Search for the cell housing the specified text and yield its [x, y] center coordinate. 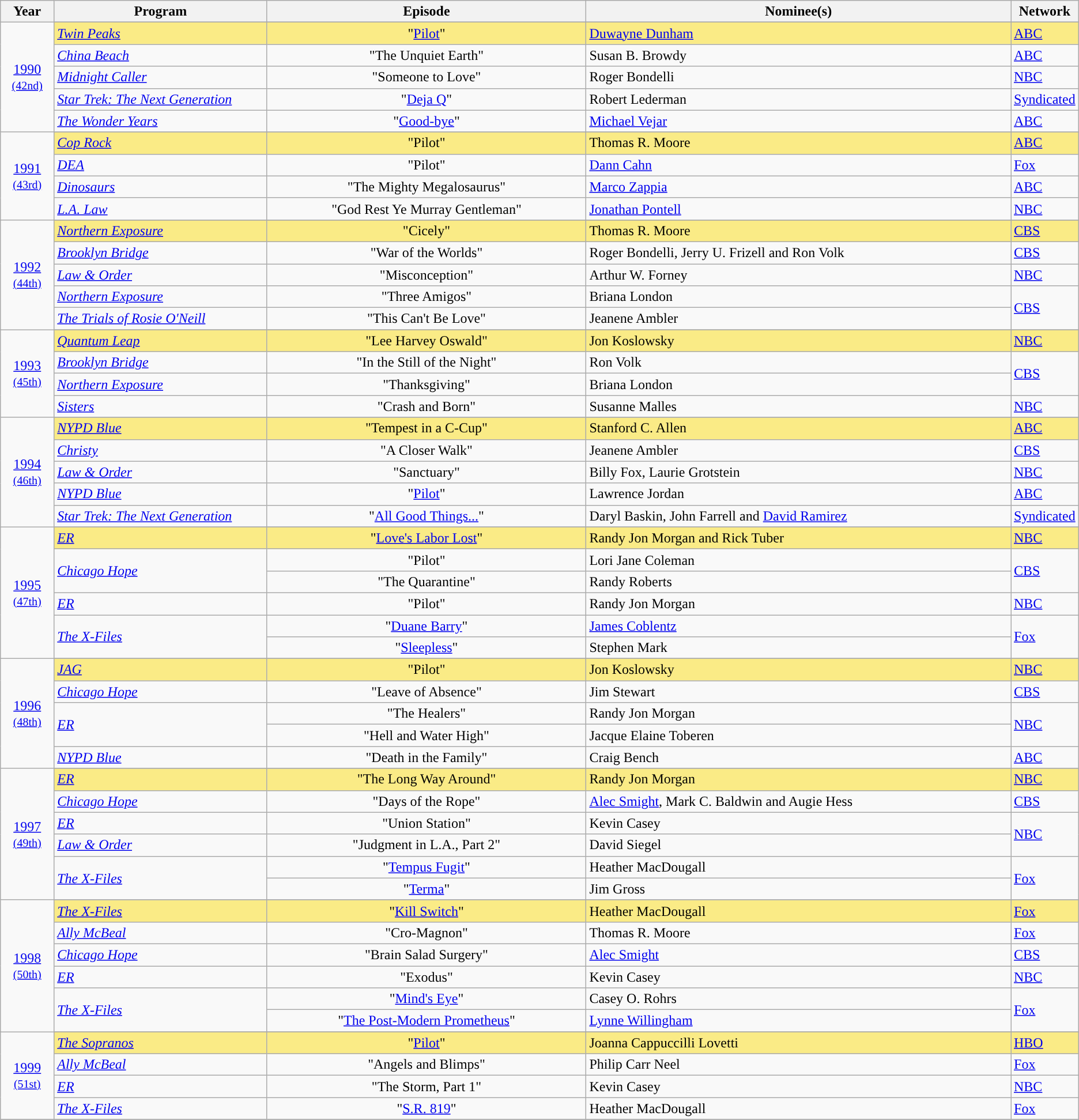
"All Good Things..." [427, 516]
Jonathan Pontell [799, 209]
Sisters [160, 406]
"War of the Worlds" [427, 252]
"The Long Way Around" [427, 779]
China Beach [160, 55]
"A Closer Walk" [427, 450]
"Deja Q" [427, 99]
Year [28, 12]
"Love's Labor Lost" [427, 538]
1991(43rd) [28, 176]
"Sleepless" [427, 648]
"Thanksgiving" [427, 384]
"Leave of Absence" [427, 692]
"In the Still of the Night" [427, 363]
1994(46th) [28, 472]
JAG [160, 670]
"Duane Barry" [427, 625]
Lynne Willingham [799, 1021]
Lori Jane Coleman [799, 560]
Susanne Malles [799, 406]
1995(47th) [28, 593]
James Coblentz [799, 625]
"Death in the Family" [427, 757]
"Hell and Water High" [427, 736]
"Days of the Rope" [427, 801]
1992(44th) [28, 274]
"Brain Salad Surgery" [427, 955]
"Crash and Born" [427, 406]
Program [160, 12]
Daryl Baskin, John Farrell and David Ramirez [799, 516]
"This Can't Be Love" [427, 319]
Roger Bondelli [799, 77]
Jim Stewart [799, 692]
"Tempus Fugit" [427, 867]
Network [1045, 12]
Dinosaurs [160, 187]
"Tempest in a C-Cup" [427, 428]
1996(48th) [28, 714]
"Judgment in L.A., Part 2" [427, 845]
The Sopranos [160, 1043]
"The Quarantine" [427, 582]
"Angels and Blimps" [427, 1065]
DEA [160, 165]
Cop Rock [160, 143]
Jim Gross [799, 889]
Susan B. Browdy [799, 55]
Randy Roberts [799, 582]
Ron Volk [799, 363]
"Three Amigos" [427, 297]
"The Healers" [427, 714]
1993(45th) [28, 374]
Billy Fox, Laurie Grotstein [799, 472]
"Terma" [427, 889]
Jacque Elaine Toberen [799, 736]
"Someone to Love" [427, 77]
"Cro-Magnon" [427, 933]
HBO [1045, 1043]
"Lee Harvey Oswald" [427, 341]
"Mind's Eye" [427, 999]
Craig Bench [799, 757]
L.A. Law [160, 209]
"The Storm, Part 1" [427, 1087]
1999(51st) [28, 1076]
1990(42nd) [28, 77]
Stephen Mark [799, 648]
Episode [427, 12]
Michael Vejar [799, 121]
Arthur W. Forney [799, 275]
Philip Carr Neel [799, 1065]
The Wonder Years [160, 121]
Quantum Leap [160, 341]
"Exodus" [427, 977]
Casey O. Rohrs [799, 999]
"Cicely" [427, 231]
"Kill Switch" [427, 911]
Alec Smight, Mark C. Baldwin and Augie Hess [799, 801]
Robert Lederman [799, 99]
"The Unquiet Earth" [427, 55]
Nominee(s) [799, 12]
Twin Peaks [160, 33]
The Trials of Rosie O'Neill [160, 319]
Marco Zappia [799, 187]
Roger Bondelli, Jerry U. Frizell and Ron Volk [799, 252]
1998(50th) [28, 966]
"God Rest Ye Murray Gentleman" [427, 209]
Lawrence Jordan [799, 494]
Midnight Caller [160, 77]
David Siegel [799, 845]
Duwayne Dunham [799, 33]
"Good-bye" [427, 121]
"Misconception" [427, 275]
Stanford C. Allen [799, 428]
Alec Smight [799, 955]
Christy [160, 450]
Joanna Cappuccilli Lovetti [799, 1043]
"S.R. 819" [427, 1108]
Dann Cahn [799, 165]
"Union Station" [427, 823]
Randy Jon Morgan and Rick Tuber [799, 538]
1997(49th) [28, 834]
"Sanctuary" [427, 472]
"The Mighty Megalosaurus" [427, 187]
"The Post-Modern Prometheus" [427, 1021]
